Determine the (X, Y) coordinate at the center of the cell enclosing the given text.  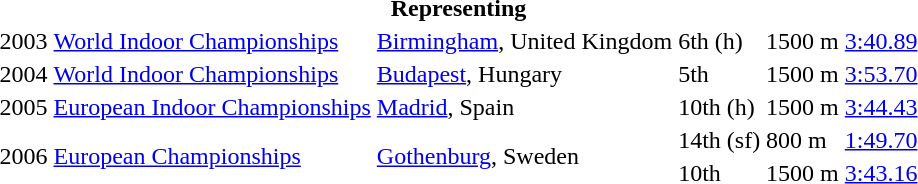
Birmingham, United Kingdom (524, 41)
6th (h) (720, 41)
10th (h) (720, 107)
5th (720, 74)
14th (sf) (720, 140)
800 m (803, 140)
Madrid, Spain (524, 107)
Budapest, Hungary (524, 74)
European Indoor Championships (212, 107)
